From the cell containing the given text, extract its center point as [x, y] coordinate. 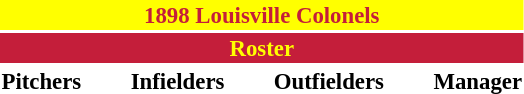
Roster [262, 48]
1898 Louisville Colonels [262, 15]
